Pinpoint the cell where the given text exists, returning its (x, y) midpoint coordinate. 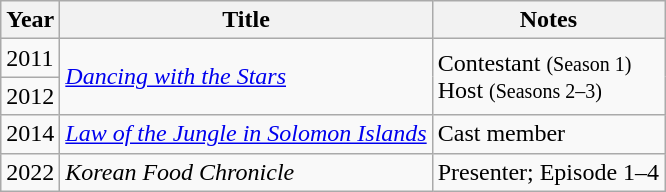
Presenter; Episode 1–4 (548, 172)
2011 (30, 58)
2014 (30, 134)
Cast member (548, 134)
Law of the Jungle in Solomon Islands (246, 134)
Dancing with the Stars (246, 77)
Title (246, 20)
Notes (548, 20)
Korean Food Chronicle (246, 172)
2022 (30, 172)
Year (30, 20)
2012 (30, 96)
Contestant (Season 1)Host (Seasons 2–3) (548, 77)
